Find where the given text appears and provide that cell's center as [X, Y] coordinate. 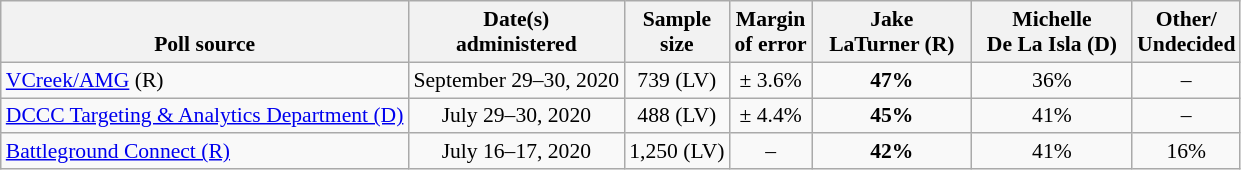
47% [892, 80]
Poll source [205, 32]
36% [1052, 80]
DCCC Targeting & Analytics Department (D) [205, 116]
42% [892, 152]
July 29–30, 2020 [516, 116]
Date(s)administered [516, 32]
1,250 (LV) [676, 152]
Battleground Connect (R) [205, 152]
JakeLaTurner (R) [892, 32]
± 3.6% [770, 80]
488 (LV) [676, 116]
739 (LV) [676, 80]
45% [892, 116]
Other/Undecided [1186, 32]
September 29–30, 2020 [516, 80]
Marginof error [770, 32]
July 16–17, 2020 [516, 152]
Samplesize [676, 32]
VCreek/AMG (R) [205, 80]
Michelle De La Isla (D) [1052, 32]
16% [1186, 152]
± 4.4% [770, 116]
